Detect which cell encompasses the target text, then output its [x, y] center coordinate. 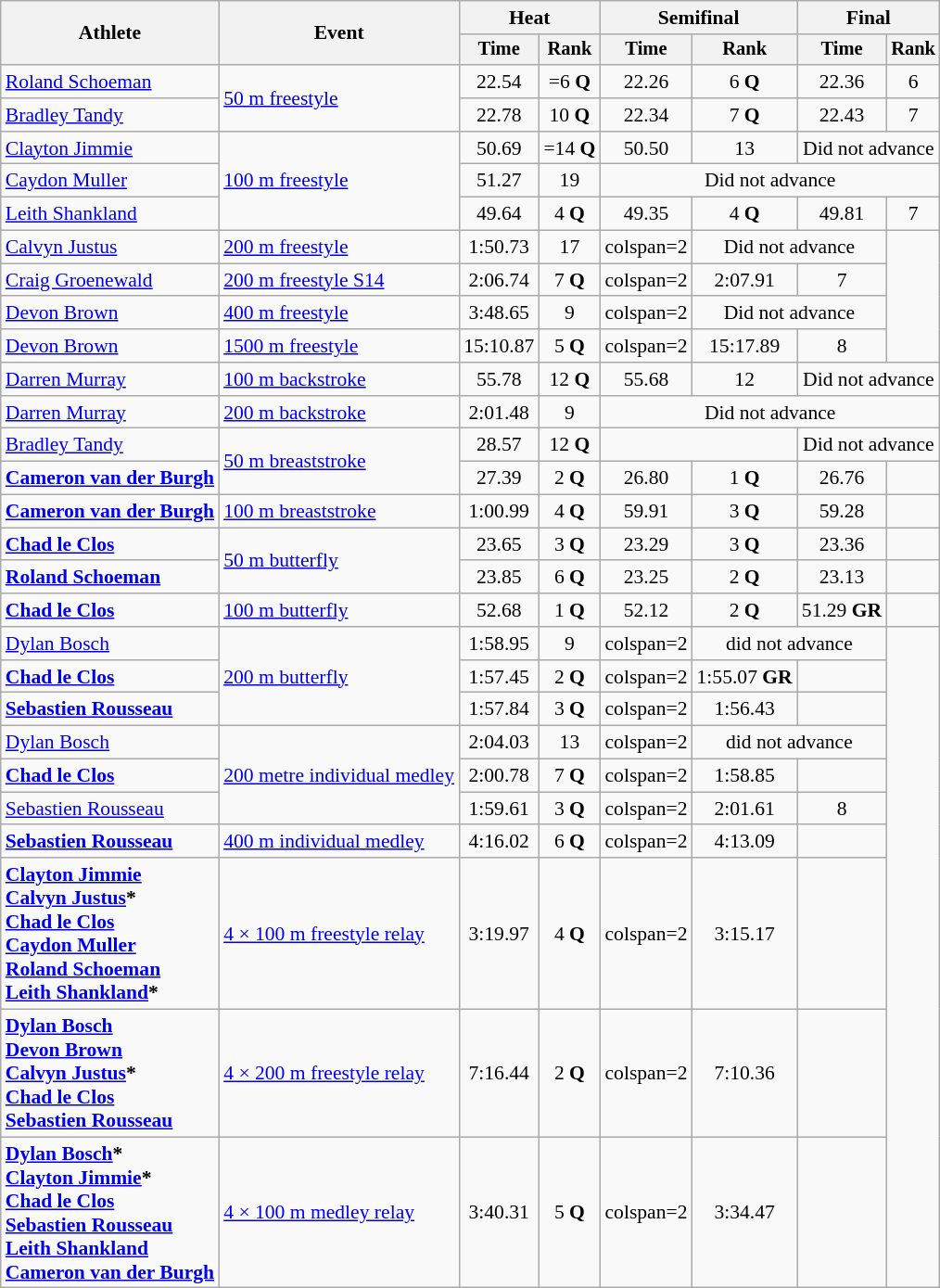
1:00.99 [499, 512]
2:04.03 [499, 743]
Heat [529, 18]
Clayton Jimmie [109, 148]
23.36 [842, 544]
12 [745, 379]
26.76 [842, 478]
15:10.87 [499, 346]
55.78 [499, 379]
1:59.61 [499, 809]
=14 Q [569, 148]
23.13 [842, 578]
52.68 [499, 610]
50.69 [499, 148]
4:13.09 [745, 842]
3:34.47 [745, 1213]
3:15.17 [745, 933]
6 [913, 82]
Caydon Muller [109, 181]
50 m butterfly [339, 560]
19 [569, 181]
1:56.43 [745, 709]
2:06.74 [499, 280]
100 m freestyle [339, 182]
400 m freestyle [339, 313]
2:01.61 [745, 809]
49.35 [645, 214]
4 × 100 m medley relay [339, 1213]
22.54 [499, 82]
22.43 [842, 115]
50 m breaststroke [339, 462]
59.28 [842, 512]
7:10.36 [745, 1074]
3:19.97 [499, 933]
22.26 [645, 82]
23.65 [499, 544]
10 Q [569, 115]
Craig Groenewald [109, 280]
=6 Q [569, 82]
2:00.78 [499, 776]
55.68 [645, 379]
26.80 [645, 478]
400 m individual medley [339, 842]
49.64 [499, 214]
Calvyn Justus [109, 248]
23.85 [499, 578]
52.12 [645, 610]
100 m breaststroke [339, 512]
2:07.91 [745, 280]
1:58.85 [745, 776]
59.91 [645, 512]
Event [339, 33]
1:57.84 [499, 709]
200 m freestyle [339, 248]
22.34 [645, 115]
100 m butterfly [339, 610]
1:57.45 [499, 677]
50 m freestyle [339, 98]
Final [869, 18]
27.39 [499, 478]
200 m backstroke [339, 413]
Semifinal [698, 18]
100 m backstroke [339, 379]
Dylan Bosch*Clayton Jimmie*Chad le ClosSebastien RousseauLeith ShanklandCameron van der Burgh [109, 1213]
50.50 [645, 148]
1500 m freestyle [339, 346]
49.81 [842, 214]
2:01.48 [499, 413]
51.27 [499, 181]
4 × 200 m freestyle relay [339, 1074]
4:16.02 [499, 842]
200 m freestyle S14 [339, 280]
1:50.73 [499, 248]
Athlete [109, 33]
22.78 [499, 115]
200 metre individual medley [339, 775]
23.25 [645, 578]
3:48.65 [499, 313]
7:16.44 [499, 1074]
1:55.07 GR [745, 677]
28.57 [499, 445]
3:40.31 [499, 1213]
4 × 100 m freestyle relay [339, 933]
1:58.95 [499, 644]
Dylan BoschDevon BrownCalvyn Justus*Chad le ClosSebastien Rousseau [109, 1074]
17 [569, 248]
Leith Shankland [109, 214]
15:17.89 [745, 346]
22.36 [842, 82]
23.29 [645, 544]
51.29 GR [842, 610]
200 m butterfly [339, 677]
Clayton JimmieCalvyn Justus*Chad le ClosCaydon MullerRoland SchoemanLeith Shankland* [109, 933]
